Provide the (x, y) coordinate of the cell's center where the given text is located.  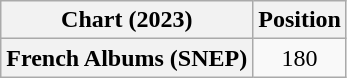
180 (300, 58)
Position (300, 20)
French Albums (SNEP) (127, 58)
Chart (2023) (127, 20)
